Detect which cell encompasses the target text, then output its [x, y] center coordinate. 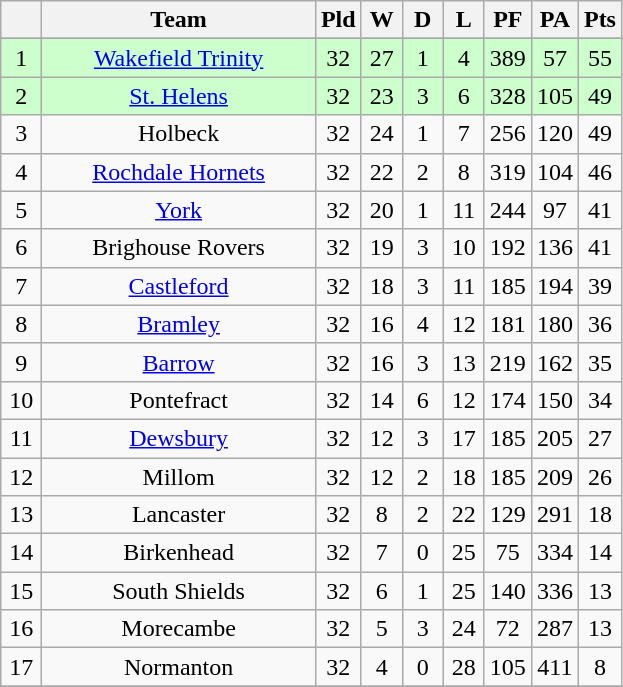
W [382, 20]
Pts [600, 20]
Wakefield Trinity [179, 58]
Pontefract [179, 400]
72 [508, 629]
104 [554, 172]
South Shields [179, 591]
Dewsbury [179, 438]
209 [554, 477]
291 [554, 515]
D [422, 20]
Morecambe [179, 629]
192 [508, 248]
36 [600, 324]
129 [508, 515]
Holbeck [179, 134]
334 [554, 553]
75 [508, 553]
Brighouse Rovers [179, 248]
26 [600, 477]
319 [508, 172]
9 [22, 362]
162 [554, 362]
19 [382, 248]
120 [554, 134]
Rochdale Hornets [179, 172]
Pld [338, 20]
55 [600, 58]
256 [508, 134]
46 [600, 172]
L [464, 20]
194 [554, 286]
287 [554, 629]
97 [554, 210]
Team [179, 20]
Birkenhead [179, 553]
181 [508, 324]
150 [554, 400]
Normanton [179, 667]
140 [508, 591]
PF [508, 20]
244 [508, 210]
389 [508, 58]
Lancaster [179, 515]
39 [600, 286]
23 [382, 96]
St. Helens [179, 96]
328 [508, 96]
174 [508, 400]
136 [554, 248]
28 [464, 667]
180 [554, 324]
205 [554, 438]
Castleford [179, 286]
219 [508, 362]
Millom [179, 477]
20 [382, 210]
Bramley [179, 324]
15 [22, 591]
Barrow [179, 362]
PA [554, 20]
57 [554, 58]
35 [600, 362]
34 [600, 400]
411 [554, 667]
336 [554, 591]
York [179, 210]
